Locate the cell with the specified text and output its [X, Y] center coordinate. 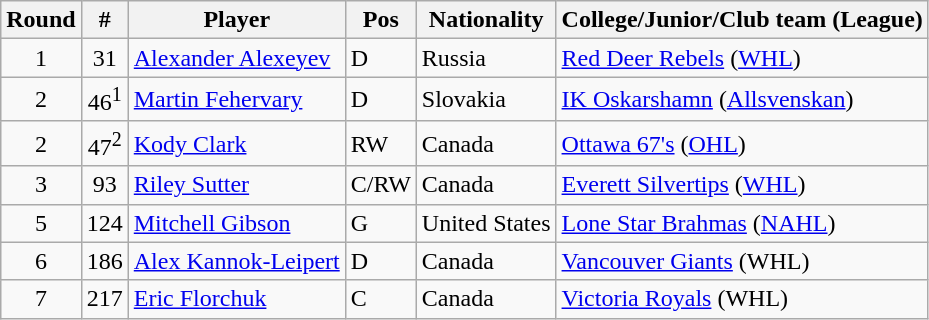
C [380, 299]
Player [236, 20]
Vancouver Giants (WHL) [742, 261]
1 [41, 58]
Lone Star Brahmas (NAHL) [742, 223]
# [104, 20]
Slovakia [486, 100]
Martin Fehervary [236, 100]
31 [104, 58]
217 [104, 299]
Kody Clark [236, 144]
IK Oskarshamn (Allsvenskan) [742, 100]
Ottawa 67's (OHL) [742, 144]
Round [41, 20]
Mitchell Gibson [236, 223]
United States [486, 223]
Nationality [486, 20]
7 [41, 299]
College/Junior/Club team (League) [742, 20]
Victoria Royals (WHL) [742, 299]
5 [41, 223]
C/RW [380, 185]
Red Deer Rebels (WHL) [742, 58]
3 [41, 185]
461 [104, 100]
186 [104, 261]
Everett Silvertips (WHL) [742, 185]
Riley Sutter [236, 185]
93 [104, 185]
6 [41, 261]
Eric Florchuk [236, 299]
Russia [486, 58]
RW [380, 144]
G [380, 223]
Alexander Alexeyev [236, 58]
Pos [380, 20]
124 [104, 223]
Alex Kannok-Leipert [236, 261]
472 [104, 144]
